Identify which cell holds the provided text, then report its (x, y) central coordinate. 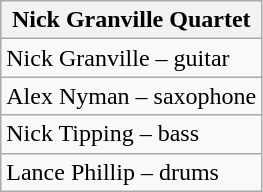
Lance Phillip – drums (132, 172)
Nick Granville Quartet (132, 20)
Nick Granville – guitar (132, 58)
Nick Tipping – bass (132, 134)
Alex Nyman – saxophone (132, 96)
